Search for the cell housing the specified text and yield its [X, Y] center coordinate. 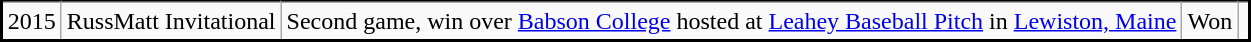
Second game, win over Babson College hosted at Leahey Baseball Pitch in Lewiston, Maine [732, 22]
Won [1210, 22]
RussMatt Invitational [171, 22]
2015 [32, 22]
